For the text-containing cell, return its midpoint in (x, y) coordinate format. 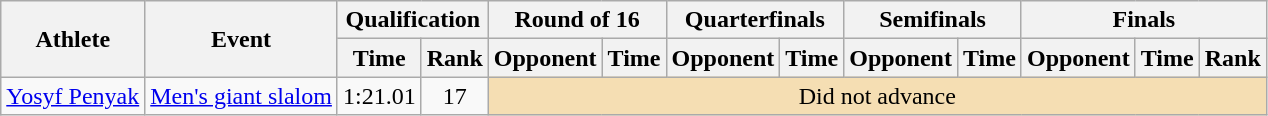
Round of 16 (577, 20)
Yosyf Penyak (73, 96)
17 (454, 96)
Finals (1144, 20)
Qualification (412, 20)
Quarterfinals (755, 20)
Athlete (73, 39)
1:21.01 (379, 96)
Semifinals (933, 20)
Did not advance (877, 96)
Men's giant slalom (242, 96)
Event (242, 39)
